Return [X, Y] of the center of cell containing provided text 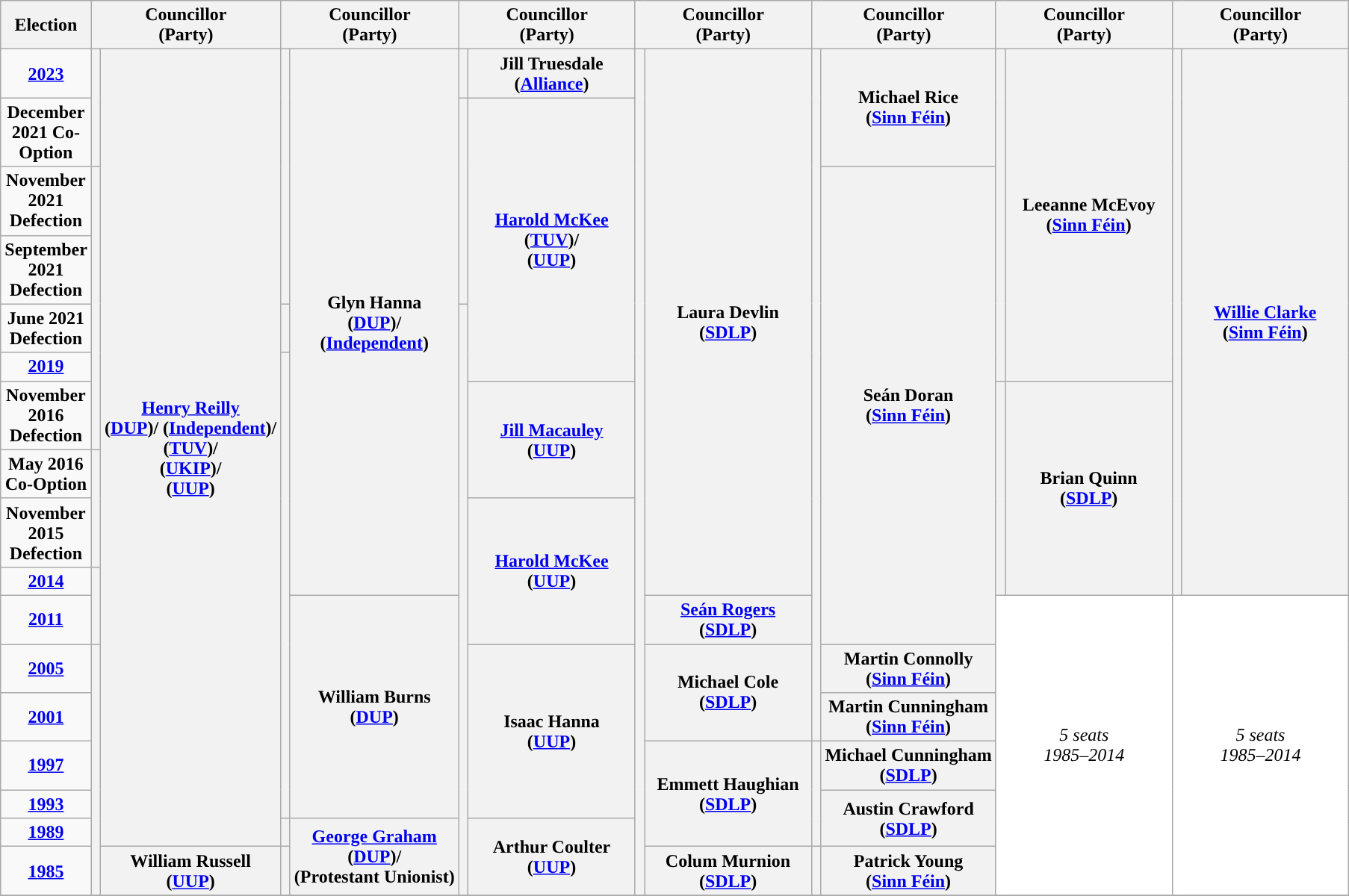
1985 [46, 871]
Austin Crawford (SDLP) [908, 818]
Colum Murnion (SDLP) [728, 871]
September 2021 Defection [46, 270]
June 2021 Defection [46, 329]
November 2021 Defection [46, 201]
2014 [46, 581]
November 2015 Defection [46, 532]
Patrick Young (Sinn Féin) [908, 871]
2019 [46, 367]
Henry Reilly (DUP)/ (Independent)/ (TUV)/ (UKIP)/ (UUP) [191, 448]
William Russell (UUP) [191, 871]
Martin Connolly (Sinn Féin) [908, 668]
Emmett Haughian (SDLP) [728, 794]
Seán Doran (Sinn Féin) [908, 405]
Martin Cunningham (Sinn Féin) [908, 717]
2001 [46, 717]
Harold McKee (TUV)/ (UUP) [552, 239]
Election [46, 25]
Michael Rice (Sinn Féin) [908, 108]
Seán Rogers (SDLP) [728, 620]
William Burns (DUP) [374, 706]
December 2021 Co-Option [46, 132]
Harold McKee (UUP) [552, 570]
1993 [46, 804]
November 2016 Defection [46, 415]
Jill Macauley (UUP) [552, 439]
Brian Quinn (SDLP) [1089, 488]
1997 [46, 766]
Michael Cole (SDLP) [728, 692]
Michael Cunningham (SDLP) [908, 766]
1989 [46, 833]
2011 [46, 620]
Isaac Hanna (UUP) [552, 730]
Laura Devlin (SDLP) [728, 323]
2023 [46, 73]
Willie Clarke (Sinn Féin) [1265, 323]
Arthur Coulter (UUP) [552, 857]
May 2016 Co-Option [46, 473]
Jill Truesdale (Alliance) [552, 73]
George Graham (DUP)/ (Protestant Unionist) [374, 857]
2005 [46, 668]
Leeanne McEvoy (Sinn Féin) [1089, 215]
Glyn Hanna (DUP)/ (Independent) [374, 323]
